Extract the [X, Y] coordinate from the center of the cell holding the provided text.  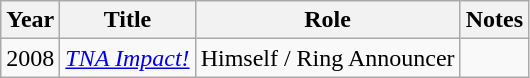
Year [30, 20]
Title [128, 20]
Himself / Ring Announcer [328, 58]
Role [328, 20]
TNA Impact! [128, 58]
Notes [494, 20]
2008 [30, 58]
